Return [x, y] of the center of cell containing provided text 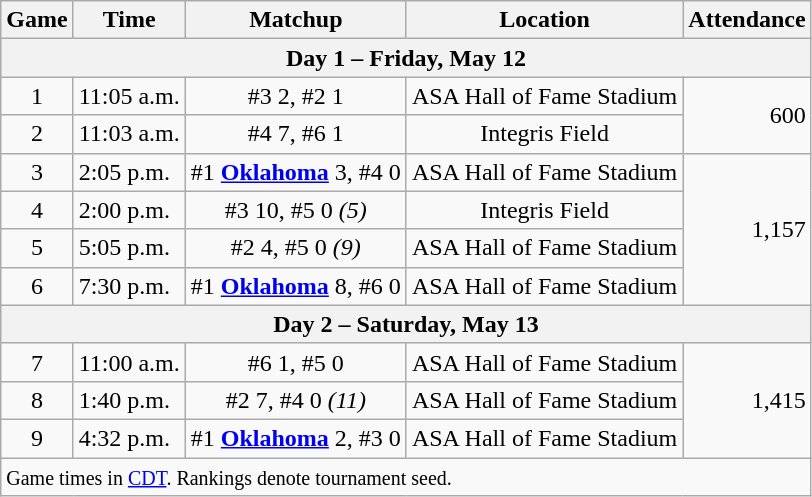
5:05 p.m. [129, 248]
1,157 [747, 229]
2:05 p.m. [129, 172]
Game times in CDT. Rankings denote tournament seed. [406, 477]
9 [37, 438]
6 [37, 286]
#1 Oklahoma 2, #3 0 [296, 438]
#4 7, #6 1 [296, 134]
Time [129, 20]
11:00 a.m. [129, 362]
7 [37, 362]
Attendance [747, 20]
Day 2 – Saturday, May 13 [406, 324]
2 [37, 134]
3 [37, 172]
1 [37, 96]
Day 1 – Friday, May 12 [406, 58]
Game [37, 20]
11:03 a.m. [129, 134]
#3 2, #2 1 [296, 96]
8 [37, 400]
4 [37, 210]
#1 Oklahoma 3, #4 0 [296, 172]
Location [544, 20]
5 [37, 248]
600 [747, 115]
#2 4, #5 0 (9) [296, 248]
7:30 p.m. [129, 286]
#3 10, #5 0 (5) [296, 210]
1:40 p.m. [129, 400]
#6 1, #5 0 [296, 362]
#1 Oklahoma 8, #6 0 [296, 286]
4:32 p.m. [129, 438]
2:00 p.m. [129, 210]
11:05 a.m. [129, 96]
1,415 [747, 400]
#2 7, #4 0 (11) [296, 400]
Matchup [296, 20]
